Identify which cell holds the provided text, then report its (X, Y) central coordinate. 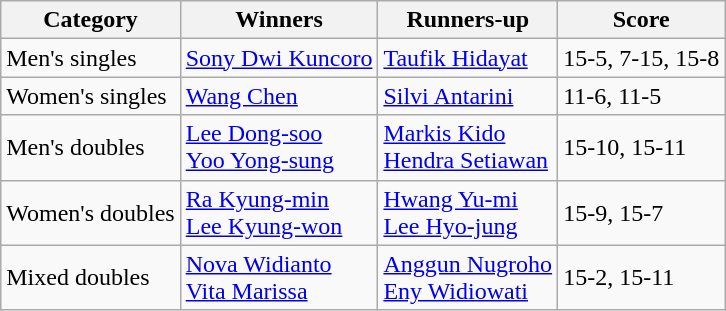
Sony Dwi Kuncoro (279, 58)
15-10, 15-11 (642, 148)
Ra Kyung-min Lee Kyung-won (279, 212)
Score (642, 20)
Wang Chen (279, 96)
Mixed doubles (90, 278)
15-2, 15-11 (642, 278)
Women's doubles (90, 212)
Men's doubles (90, 148)
Hwang Yu-mi Lee Hyo-jung (468, 212)
Category (90, 20)
Winners (279, 20)
15-5, 7-15, 15-8 (642, 58)
Lee Dong-soo Yoo Yong-sung (279, 148)
Anggun Nugroho Eny Widiowati (468, 278)
Nova Widianto Vita Marissa (279, 278)
Markis Kido Hendra Setiawan (468, 148)
15-9, 15-7 (642, 212)
Women's singles (90, 96)
11-6, 11-5 (642, 96)
Silvi Antarini (468, 96)
Men's singles (90, 58)
Taufik Hidayat (468, 58)
Runners-up (468, 20)
